For the text-containing cell, return its midpoint in (x, y) coordinate format. 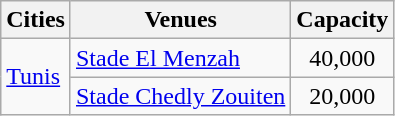
Venues (180, 20)
Stade Chedly Zouiten (180, 96)
Tunis (36, 77)
Capacity (342, 20)
40,000 (342, 58)
20,000 (342, 96)
Stade El Menzah (180, 58)
Cities (36, 20)
